For the text-containing cell, return its midpoint in [x, y] coordinate format. 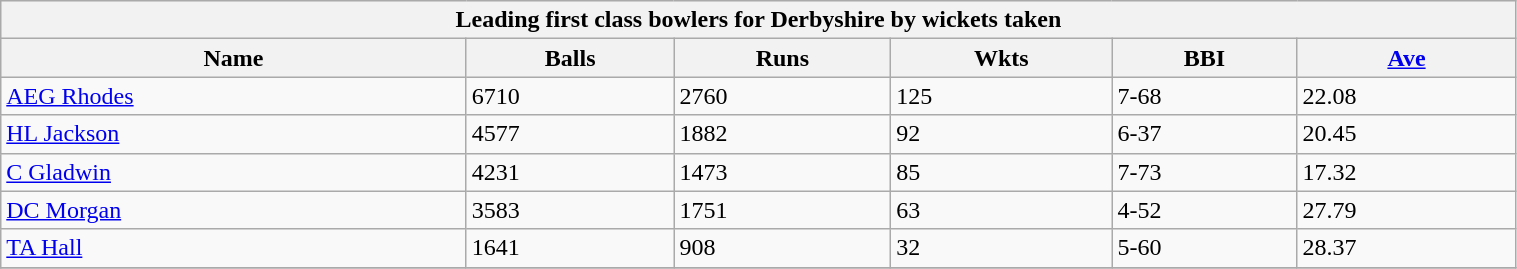
2760 [782, 96]
85 [1002, 172]
1473 [782, 172]
DC Morgan [234, 210]
908 [782, 248]
5-60 [1204, 248]
Runs [782, 58]
4-52 [1204, 210]
125 [1002, 96]
6-37 [1204, 134]
Wkts [1002, 58]
7-68 [1204, 96]
22.08 [1406, 96]
AEG Rhodes [234, 96]
28.37 [1406, 248]
1751 [782, 210]
27.79 [1406, 210]
6710 [570, 96]
Name [234, 58]
92 [1002, 134]
63 [1002, 210]
HL Jackson [234, 134]
1641 [570, 248]
4231 [570, 172]
BBI [1204, 58]
7-73 [1204, 172]
20.45 [1406, 134]
TA Hall [234, 248]
4577 [570, 134]
Leading first class bowlers for Derbyshire by wickets taken [758, 20]
3583 [570, 210]
C Gladwin [234, 172]
Ave [1406, 58]
32 [1002, 248]
17.32 [1406, 172]
Balls [570, 58]
1882 [782, 134]
